Scan for the cell matching the given text and deliver its [x, y] coordinate at center. 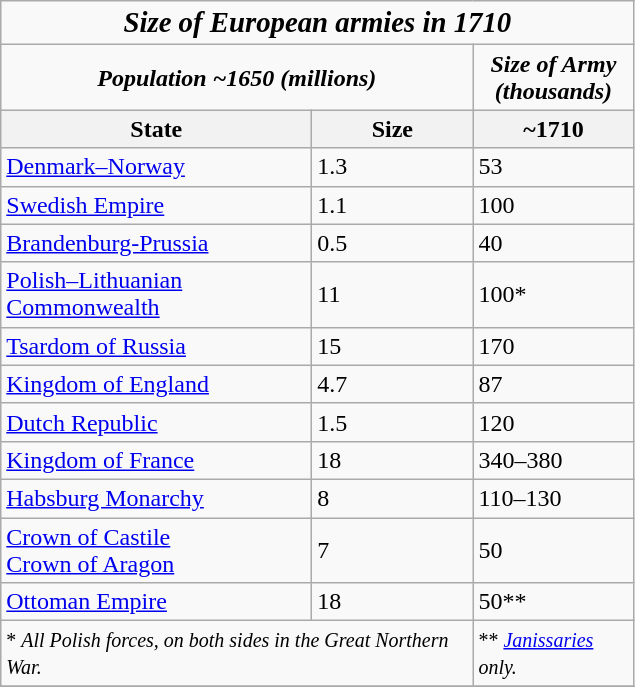
Ottoman Empire [156, 602]
Crown of CastileCrown of Aragon [156, 550]
87 [554, 384]
50 [554, 550]
Size of Army (thousands) [554, 78]
340–380 [554, 460]
110–130 [554, 498]
State [156, 129]
Habsburg Monarchy [156, 498]
0.5 [392, 243]
Brandenburg-Prussia [156, 243]
8 [392, 498]
1.5 [392, 422]
Population ~1650 (millions) [237, 78]
100* [554, 294]
4.7 [392, 384]
~1710 [554, 129]
Size of European armies in 1710 [318, 23]
1.1 [392, 205]
50** [554, 602]
** Janissaries only. [554, 654]
11 [392, 294]
Kingdom of France [156, 460]
53 [554, 167]
170 [554, 346]
Swedish Empire [156, 205]
Dutch Republic [156, 422]
7 [392, 550]
1.3 [392, 167]
120 [554, 422]
Denmark–Norway [156, 167]
40 [554, 243]
Tsardom of Russia [156, 346]
Size [392, 129]
Kingdom of England [156, 384]
Polish–Lithuanian Commonwealth [156, 294]
15 [392, 346]
100 [554, 205]
* All Polish forces, on both sides in the Great Northern War. [237, 654]
